Return the [X, Y] coordinate for the center point of the cell that contains the specified text.  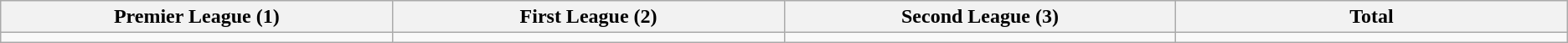
Total [1372, 17]
Premier League (1) [197, 17]
Second League (3) [980, 17]
First League (2) [588, 17]
